Provide the [X, Y] coordinate of the cell's center where the given text is located.  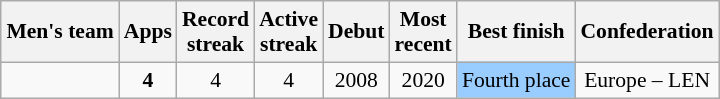
Europe – LEN [646, 80]
Apps [148, 32]
Confederation [646, 32]
Fourth place [516, 80]
Recordstreak [216, 32]
Debut [356, 32]
Activestreak [288, 32]
Mostrecent [424, 32]
2020 [424, 80]
Best finish [516, 32]
Men's team [60, 32]
2008 [356, 80]
